Determine the (X, Y) coordinate at the center of the cell enclosing the given text.  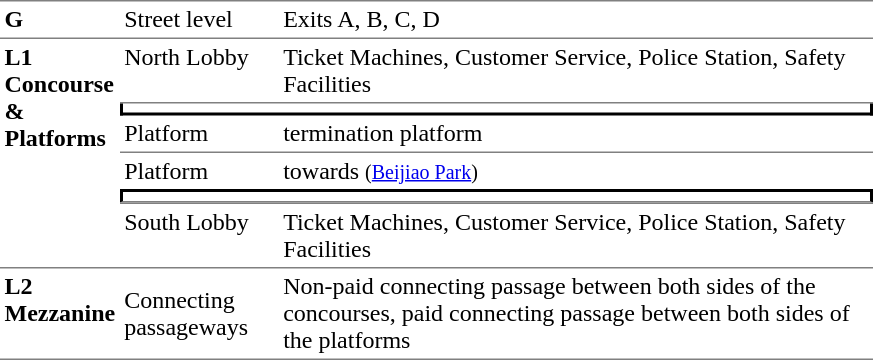
L1Concourse & Platforms (60, 154)
Exits A, B, C, D (576, 19)
towards (Beijiao Park) (576, 171)
North Lobby (200, 71)
G (60, 19)
Non-paid connecting passage between both sides of the concourses, paid connecting passage between both sides of the platforms (576, 314)
Street level (200, 19)
L2Mezzanine (60, 314)
termination platform (576, 135)
South Lobby (200, 235)
Connecting passageways (200, 314)
